For the text-containing cell, return its midpoint in (x, y) coordinate format. 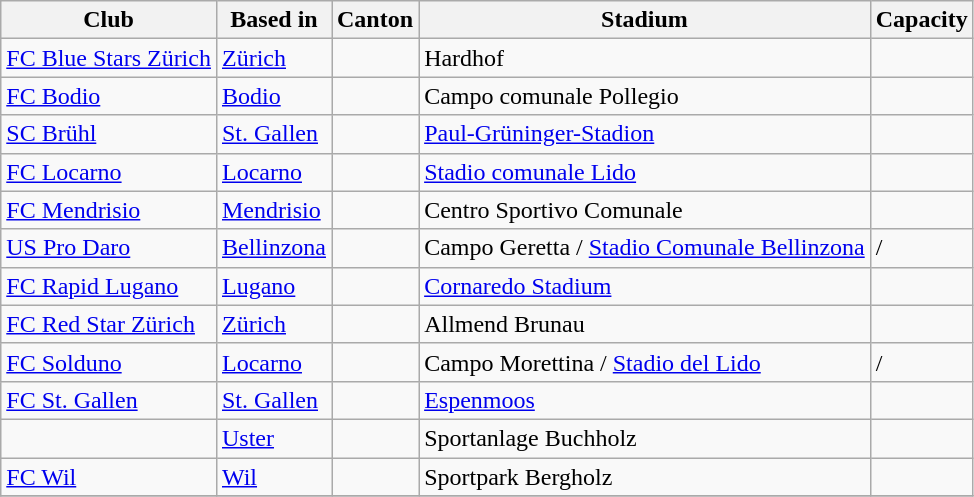
FC Bodio (109, 96)
Sportpark Bergholz (645, 477)
FC Locarno (109, 172)
Sportanlage Buchholz (645, 438)
Cornaredo Stadium (645, 286)
FC Wil (109, 477)
US Pro Daro (109, 248)
Mendrisio (274, 210)
Allmend Brunau (645, 324)
Paul-Grüninger-Stadion (645, 134)
Canton (376, 20)
Capacity (922, 20)
Club (109, 20)
Based in (274, 20)
FC Red Star Zürich (109, 324)
Espenmoos (645, 400)
Campo comunale Pollegio (645, 96)
Stadio comunale Lido (645, 172)
Lugano (274, 286)
FC Solduno (109, 362)
Stadium (645, 20)
Centro Sportivo Comunale (645, 210)
Bodio (274, 96)
Campo Morettina / Stadio del Lido (645, 362)
FC Blue Stars Zürich (109, 58)
FC Mendrisio (109, 210)
Campo Geretta / Stadio Comunale Bellinzona (645, 248)
Hardhof (645, 58)
Uster (274, 438)
Wil (274, 477)
FC Rapid Lugano (109, 286)
SC Brühl (109, 134)
FC St. Gallen (109, 400)
Bellinzona (274, 248)
